Output the [X, Y] coordinate of the center of the cell containing the given text.  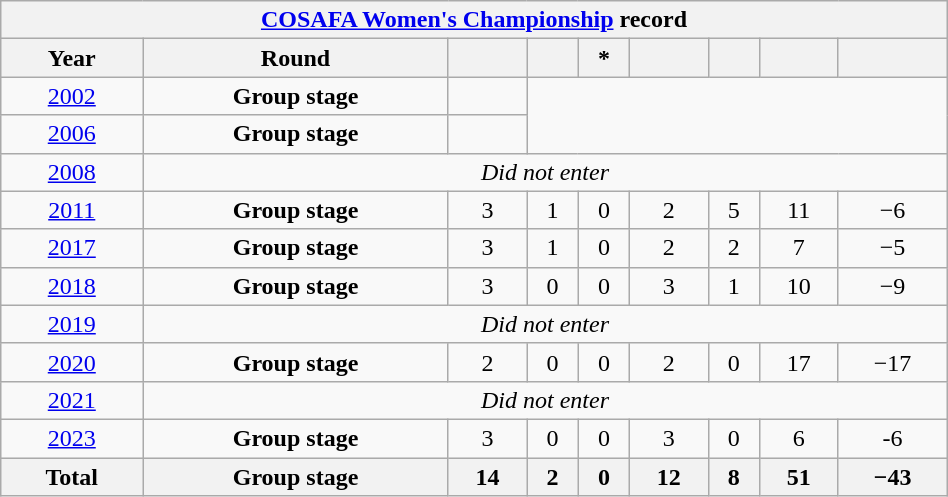
14 [487, 477]
2021 [72, 400]
−5 [892, 248]
17 [799, 362]
10 [799, 286]
* [604, 58]
2018 [72, 286]
5 [734, 210]
−6 [892, 210]
2002 [72, 96]
2023 [72, 438]
12 [669, 477]
2019 [72, 324]
7 [799, 248]
51 [799, 477]
2017 [72, 248]
2006 [72, 134]
2008 [72, 172]
−9 [892, 286]
Round [296, 58]
Total [72, 477]
−17 [892, 362]
11 [799, 210]
-6 [892, 438]
COSAFA Women's Championship record [474, 20]
6 [799, 438]
2011 [72, 210]
−43 [892, 477]
8 [734, 477]
Year [72, 58]
2020 [72, 362]
